Capture the cell that displays the provided text and extract its (x, y) central coordinate. 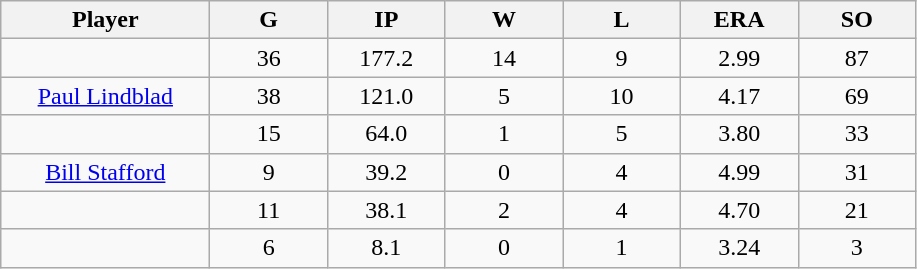
21 (857, 210)
11 (269, 210)
W (504, 20)
64.0 (386, 134)
36 (269, 58)
G (269, 20)
87 (857, 58)
10 (622, 96)
4.17 (739, 96)
4.70 (739, 210)
2 (504, 210)
SO (857, 20)
177.2 (386, 58)
31 (857, 172)
14 (504, 58)
3.80 (739, 134)
39.2 (386, 172)
4.99 (739, 172)
8.1 (386, 248)
IP (386, 20)
121.0 (386, 96)
2.99 (739, 58)
3.24 (739, 248)
ERA (739, 20)
38 (269, 96)
6 (269, 248)
38.1 (386, 210)
15 (269, 134)
33 (857, 134)
3 (857, 248)
Player (106, 20)
Paul Lindblad (106, 96)
69 (857, 96)
L (622, 20)
Bill Stafford (106, 172)
